For the text-containing cell, return its midpoint in (x, y) coordinate format. 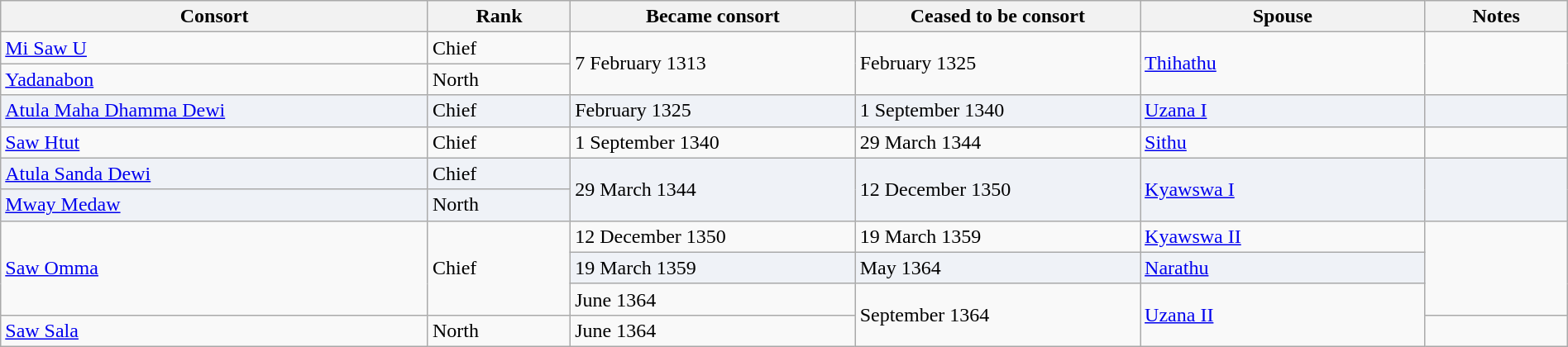
Narathu (1283, 268)
Yadanabon (215, 79)
Became consort (713, 17)
Uzana II (1283, 315)
Saw Sala (215, 330)
Thihathu (1283, 64)
Saw Omma (215, 268)
Kyawswa I (1283, 189)
Mway Medaw (215, 205)
May 1364 (997, 268)
Spouse (1283, 17)
Ceased to be consort (997, 17)
Sithu (1283, 142)
Kyawswa II (1283, 236)
Uzana I (1283, 111)
Atula Maha Dhamma Dewi (215, 111)
Notes (1496, 17)
Consort (215, 17)
Atula Sanda Dewi (215, 173)
Rank (499, 17)
Saw Htut (215, 142)
Mi Saw U (215, 48)
September 1364 (997, 315)
7 February 1313 (713, 64)
